For the text-containing cell, return its midpoint in [X, Y] coordinate format. 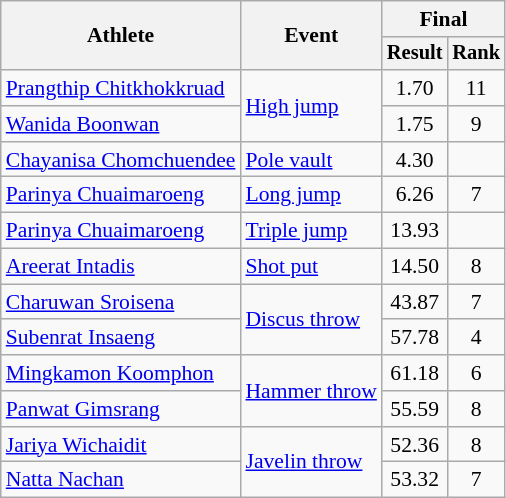
Rank [476, 54]
Subenrat Insaeng [121, 338]
Long jump [310, 195]
Mingkamon Koomphon [121, 373]
Result [415, 54]
14.50 [415, 267]
Final [444, 19]
52.36 [415, 445]
53.32 [415, 480]
Athlete [121, 36]
1.70 [415, 88]
4.30 [415, 160]
Jariya Wichaidit [121, 445]
Pole vault [310, 160]
Panwat Gimsrang [121, 409]
Areerat Intadis [121, 267]
Event [310, 36]
Shot put [310, 267]
High jump [310, 106]
55.59 [415, 409]
57.78 [415, 338]
Discus throw [310, 320]
Charuwan Sroisena [121, 302]
Prangthip Chitkhokkruad [121, 88]
Javelin throw [310, 462]
Wanida Boonwan [121, 124]
Triple jump [310, 231]
1.75 [415, 124]
4 [476, 338]
11 [476, 88]
6 [476, 373]
61.18 [415, 373]
Natta Nachan [121, 480]
43.87 [415, 302]
Chayanisa Chomchuendee [121, 160]
6.26 [415, 195]
Hammer throw [310, 390]
13.93 [415, 231]
9 [476, 124]
